Return the (X, Y) coordinate for the center point of the cell that contains the specified text.  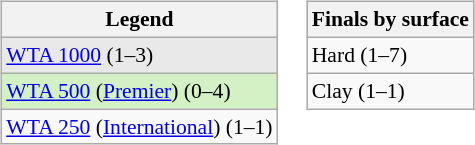
Legend (139, 20)
Finals by surface (390, 20)
Hard (1–7) (390, 55)
Clay (1–1) (390, 91)
WTA 500 (Premier) (0–4) (139, 91)
WTA 250 (International) (1–1) (139, 127)
WTA 1000 (1–3) (139, 55)
